From the cell containing the given text, extract its center point as (x, y) coordinate. 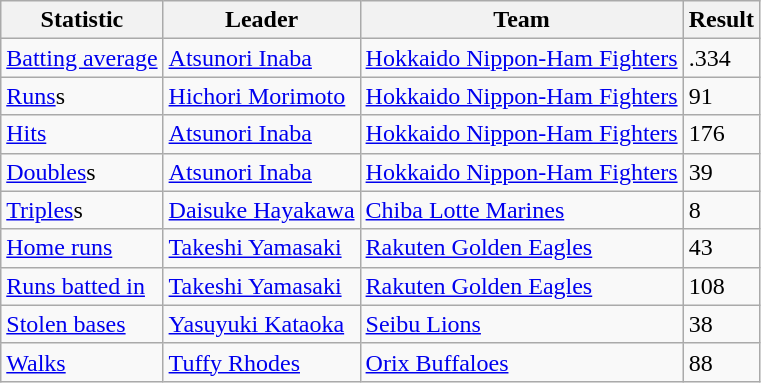
Home runs (82, 248)
176 (721, 134)
Hichori Morimoto (262, 96)
Walks (82, 362)
91 (721, 96)
43 (721, 248)
Tripless (82, 210)
Seibu Lions (522, 324)
39 (721, 172)
.334 (721, 58)
Doubless (82, 172)
Runs batted in (82, 286)
Orix Buffaloes (522, 362)
Result (721, 20)
Chiba Lotte Marines (522, 210)
Daisuke Hayakawa (262, 210)
Batting average (82, 58)
8 (721, 210)
Leader (262, 20)
88 (721, 362)
Statistic (82, 20)
Team (522, 20)
38 (721, 324)
108 (721, 286)
Hits (82, 134)
Runss (82, 96)
Tuffy Rhodes (262, 362)
Yasuyuki Kataoka (262, 324)
Stolen bases (82, 324)
